Search for the cell housing the specified text and yield its (X, Y) center coordinate. 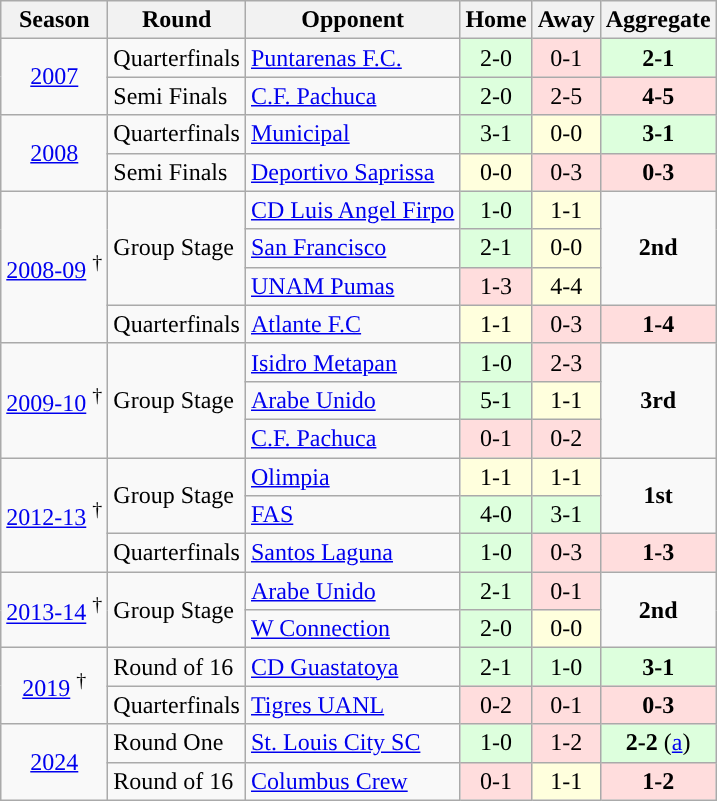
FAS (352, 515)
2013-14 † (54, 610)
1-4 (658, 324)
4-0 (496, 515)
Aggregate (658, 20)
1st (658, 496)
Tigres UANL (352, 705)
Home (496, 20)
Round One (177, 743)
2-3 (566, 362)
Municipal (352, 134)
Away (566, 20)
San Francisco (352, 248)
2007 (54, 77)
Atlante F.C (352, 324)
Olimpia (352, 477)
Round (177, 20)
2008 (54, 153)
CD Guastatoya (352, 667)
5-1 (496, 400)
Opponent (352, 20)
2019 † (54, 686)
Columbus Crew (352, 781)
2008-09 † (54, 267)
Season (54, 20)
CD Luis Angel Firpo (352, 210)
4-5 (658, 96)
UNAM Pumas (352, 286)
Santos Laguna (352, 553)
4-4 (566, 286)
St. Louis City SC (352, 743)
2-5 (566, 96)
2024 (54, 762)
2012-13 † (54, 515)
2-2 (a) (658, 743)
Isidro Metapan (352, 362)
Deportivo Saprissa (352, 172)
W Connection (352, 629)
2009-10 † (54, 400)
3rd (658, 400)
Puntarenas F.C. (352, 58)
